Return (X, Y) of the center of cell containing provided text 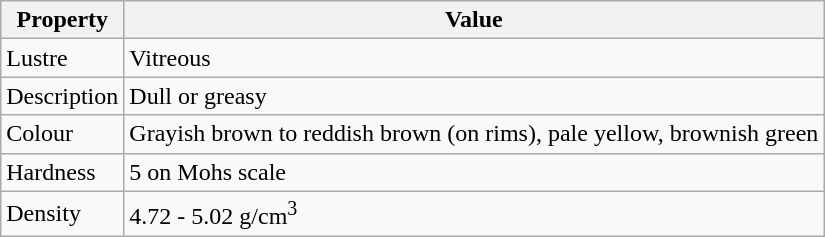
Lustre (62, 58)
Property (62, 20)
Grayish brown to reddish brown (on rims), pale yellow, brownish green (474, 134)
Dull or greasy (474, 96)
4.72 - 5.02 g/cm3 (474, 214)
5 on Mohs scale (474, 172)
Value (474, 20)
Colour (62, 134)
Description (62, 96)
Vitreous (474, 58)
Hardness (62, 172)
Density (62, 214)
